Locate the cell with the specified text and output its (x, y) center coordinate. 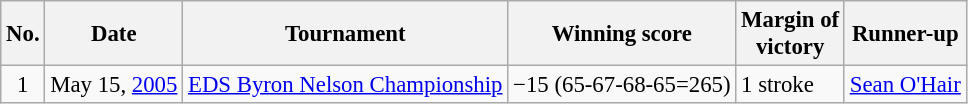
Sean O'Hair (905, 85)
May 15, 2005 (114, 85)
Winning score (622, 34)
1 stroke (790, 85)
−15 (65-67-68-65=265) (622, 85)
EDS Byron Nelson Championship (346, 85)
Runner-up (905, 34)
1 (23, 85)
No. (23, 34)
Date (114, 34)
Margin ofvictory (790, 34)
Tournament (346, 34)
